Extract the (x, y) coordinate from the center of the cell holding the provided text.  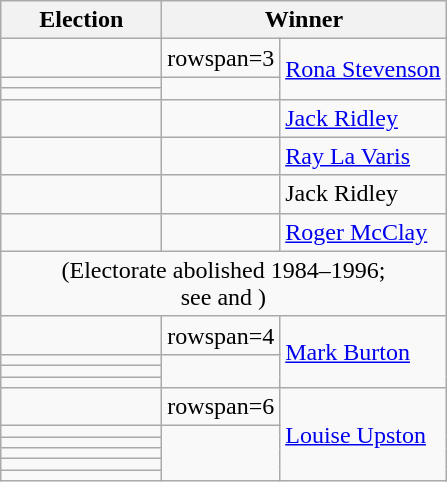
Rona Stevenson (363, 69)
Mark Burton (363, 352)
rowspan=6 (221, 407)
rowspan=4 (221, 335)
Winner (304, 20)
Roger McClay (363, 232)
Ray La Varis (363, 156)
rowspan=3 (221, 58)
(Electorate abolished 1984–1996;see and ) (224, 284)
Election (82, 20)
Louise Upston (363, 434)
